Output the [X, Y] coordinate of the center of the cell containing the given text.  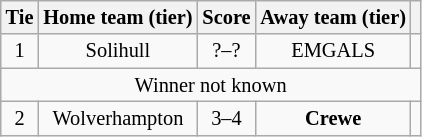
Score [226, 17]
1 [20, 51]
Wolverhampton [118, 118]
?–? [226, 51]
Solihull [118, 51]
Crewe [332, 118]
Home team (tier) [118, 17]
Winner not known [211, 85]
EMGALS [332, 51]
3–4 [226, 118]
Tie [20, 17]
Away team (tier) [332, 17]
2 [20, 118]
